Locate the cell with the specified text and output its [x, y] center coordinate. 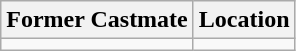
Former Castmate [98, 20]
Location [244, 20]
